Pinpoint the cell where the given text exists, returning its [X, Y] midpoint coordinate. 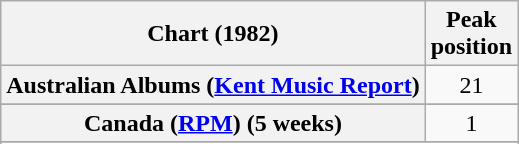
Canada (RPM) (5 weeks) [213, 123]
1 [471, 123]
Peakposition [471, 34]
Australian Albums (Kent Music Report) [213, 85]
Chart (1982) [213, 34]
21 [471, 85]
